From the cell containing the given text, extract its center point as [X, Y] coordinate. 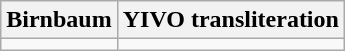
YIVO transliteration [230, 20]
Birnbaum [59, 20]
